Return [x, y] of the center of cell containing provided text 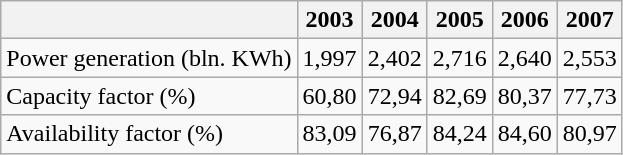
2,553 [590, 58]
2004 [394, 20]
Power generation (bln. KWh) [149, 58]
2003 [330, 20]
77,73 [590, 96]
1,997 [330, 58]
80,97 [590, 134]
2,640 [524, 58]
84,24 [460, 134]
2006 [524, 20]
Availability factor (%) [149, 134]
76,87 [394, 134]
2,402 [394, 58]
60,80 [330, 96]
Capacity factor (%) [149, 96]
2005 [460, 20]
2007 [590, 20]
84,60 [524, 134]
82,69 [460, 96]
72,94 [394, 96]
80,37 [524, 96]
83,09 [330, 134]
2,716 [460, 58]
